Locate the cell with the specified text and output its (x, y) center coordinate. 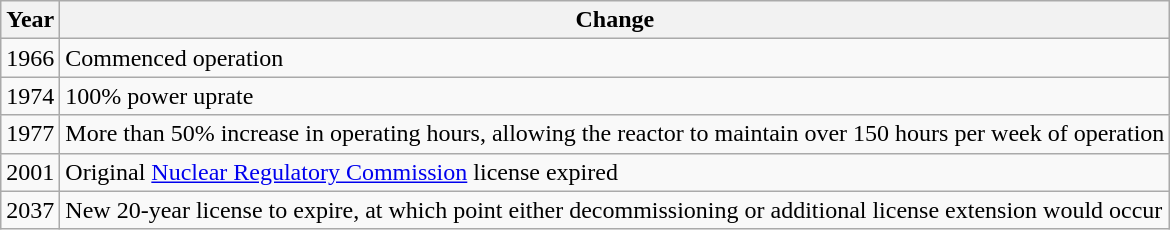
1966 (30, 58)
1977 (30, 134)
Change (615, 20)
2001 (30, 172)
100% power uprate (615, 96)
Original Nuclear Regulatory Commission license expired (615, 172)
2037 (30, 210)
New 20-year license to expire, at which point either decommissioning or additional license extension would occur (615, 210)
Commenced operation (615, 58)
1974 (30, 96)
More than 50% increase in operating hours, allowing the reactor to maintain over 150 hours per week of operation (615, 134)
Year (30, 20)
